Scan for the cell matching the given text and deliver its (x, y) coordinate at center. 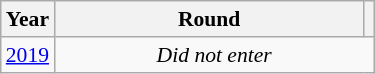
2019 (28, 55)
Year (28, 19)
Round (209, 19)
Did not enter (214, 55)
